Return the [x, y] coordinate for the center point of the cell that contains the specified text.  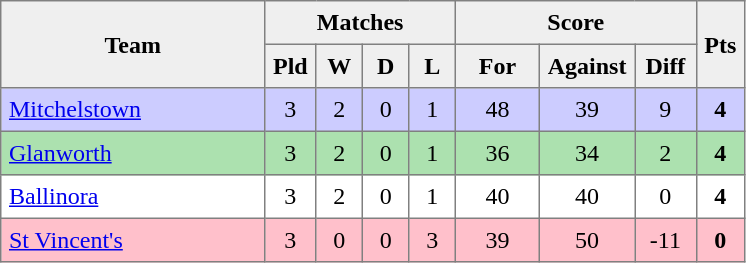
Against [586, 66]
L [432, 66]
9 [666, 110]
Team [133, 44]
D [385, 66]
Mitchelstown [133, 110]
Score [576, 23]
Diff [666, 66]
Glanworth [133, 153]
Ballinora [133, 197]
Matches [360, 23]
Pld [290, 66]
Pts [720, 44]
St Vincent's [133, 240]
For [497, 66]
50 [586, 240]
34 [586, 153]
-11 [666, 240]
W [339, 66]
36 [497, 153]
48 [497, 110]
